Pinpoint the cell where the given text exists, returning its (X, Y) midpoint coordinate. 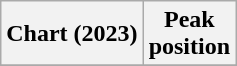
Peakposition (189, 34)
Chart (2023) (72, 34)
